Return [X, Y] of the center of cell containing provided text 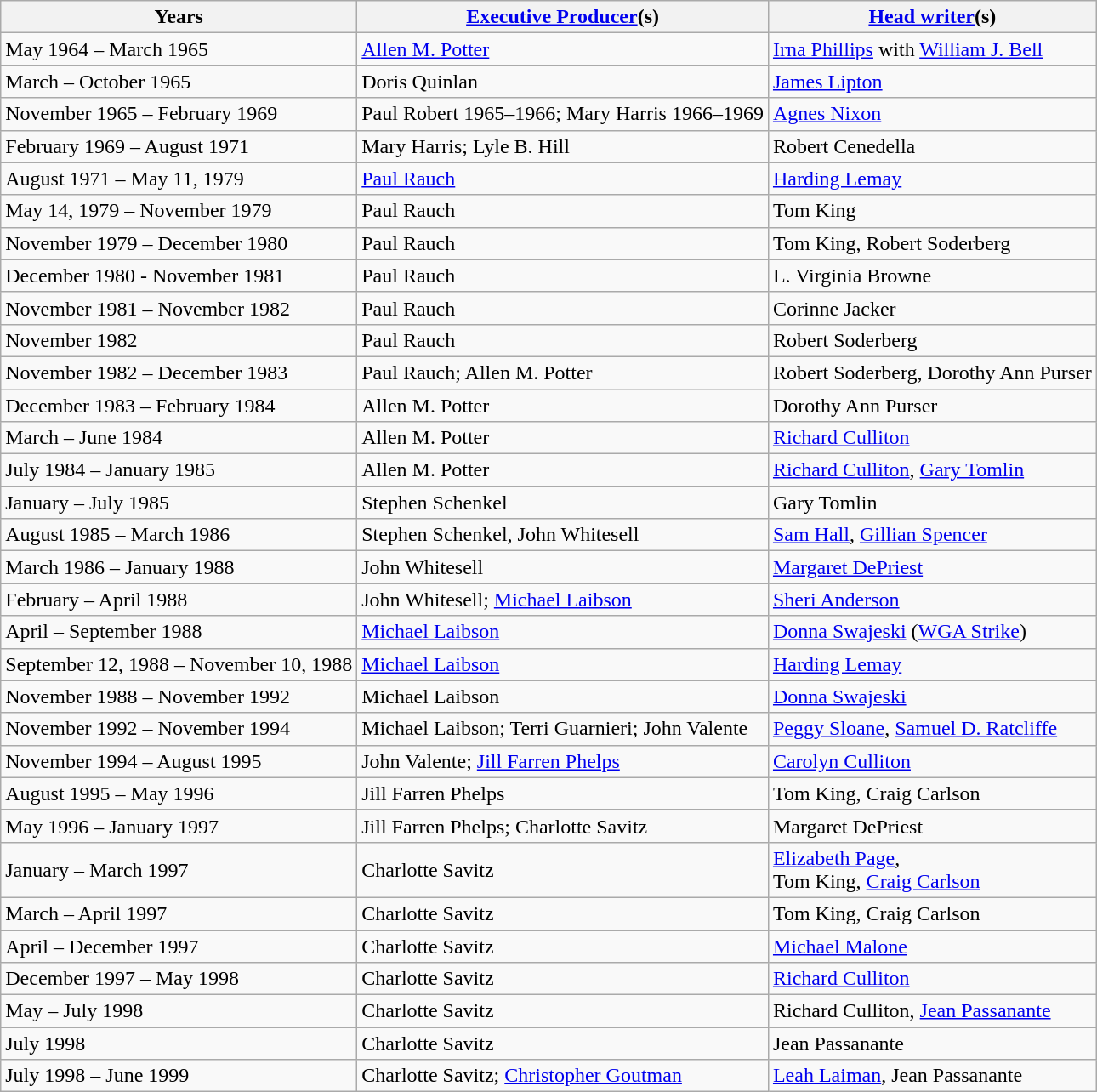
Carolyn Culliton [932, 761]
August 1985 – March 1986 [179, 535]
Richard Culliton, Gary Tomlin [932, 470]
Robert Soderberg, Dorothy Ann Purser [932, 373]
July 1998 – June 1999 [179, 1076]
Sam Hall, Gillian Spencer [932, 535]
August 1995 – May 1996 [179, 793]
Tom King [932, 211]
May 14, 1979 – November 1979 [179, 211]
Years [179, 17]
Gary Tomlin [932, 503]
November 1965 – February 1969 [179, 114]
March – October 1965 [179, 82]
Stephen Schenkel [563, 503]
Stephen Schenkel, John Whitesell [563, 535]
Jill Farren Phelps [563, 793]
December 1983 – February 1984 [179, 406]
August 1971 – May 11, 1979 [179, 179]
March – April 1997 [179, 913]
Peggy Sloane, Samuel D. Ratcliffe [932, 729]
May 1964 – March 1965 [179, 49]
January – July 1985 [179, 503]
Michael Malone [932, 947]
November 1988 – November 1992 [179, 697]
Dorothy Ann Purser [932, 406]
December 1997 – May 1998 [179, 979]
November 1982 [179, 340]
Robert Cenedella [932, 146]
December 1980 - November 1981 [179, 276]
November 1981 – November 1982 [179, 308]
Agnes Nixon [932, 114]
Donna Swajeski [932, 697]
May 1996 – January 1997 [179, 826]
Donna Swajeski (WGA Strike) [932, 632]
November 1979 – December 1980 [179, 243]
Richard Culliton, Jean Passanante [932, 1011]
March – June 1984 [179, 438]
April – December 1997 [179, 947]
John Whitesell [563, 567]
July 1998 [179, 1044]
Irna Phillips with William J. Bell [932, 49]
Charlotte Savitz; Christopher Goutman [563, 1076]
Tom King, Robert Soderberg [932, 243]
Sheri Anderson [932, 600]
November 1992 – November 1994 [179, 729]
May – July 1998 [179, 1011]
Corinne Jacker [932, 308]
April – September 1988 [179, 632]
John Whitesell; Michael Laibson [563, 600]
Jean Passanante [932, 1044]
Paul Robert 1965–1966; Mary Harris 1966–1969 [563, 114]
Head writer(s) [932, 17]
Mary Harris; Lyle B. Hill [563, 146]
March 1986 – January 1988 [179, 567]
February 1969 – August 1971 [179, 146]
Elizabeth Page,Tom King, Craig Carlson [932, 869]
July 1984 – January 1985 [179, 470]
September 12, 1988 – November 10, 1988 [179, 664]
James Lipton [932, 82]
November 1982 – December 1983 [179, 373]
Doris Quinlan [563, 82]
February – April 1988 [179, 600]
Paul Rauch; Allen M. Potter [563, 373]
John Valente; Jill Farren Phelps [563, 761]
Robert Soderberg [932, 340]
Jill Farren Phelps; Charlotte Savitz [563, 826]
Executive Producer(s) [563, 17]
Michael Laibson; Terri Guarnieri; John Valente [563, 729]
L. Virginia Browne [932, 276]
Leah Laiman, Jean Passanante [932, 1076]
November 1994 – August 1995 [179, 761]
January – March 1997 [179, 869]
